Return the (X, Y) coordinate for the center point of the cell that contains the specified text.  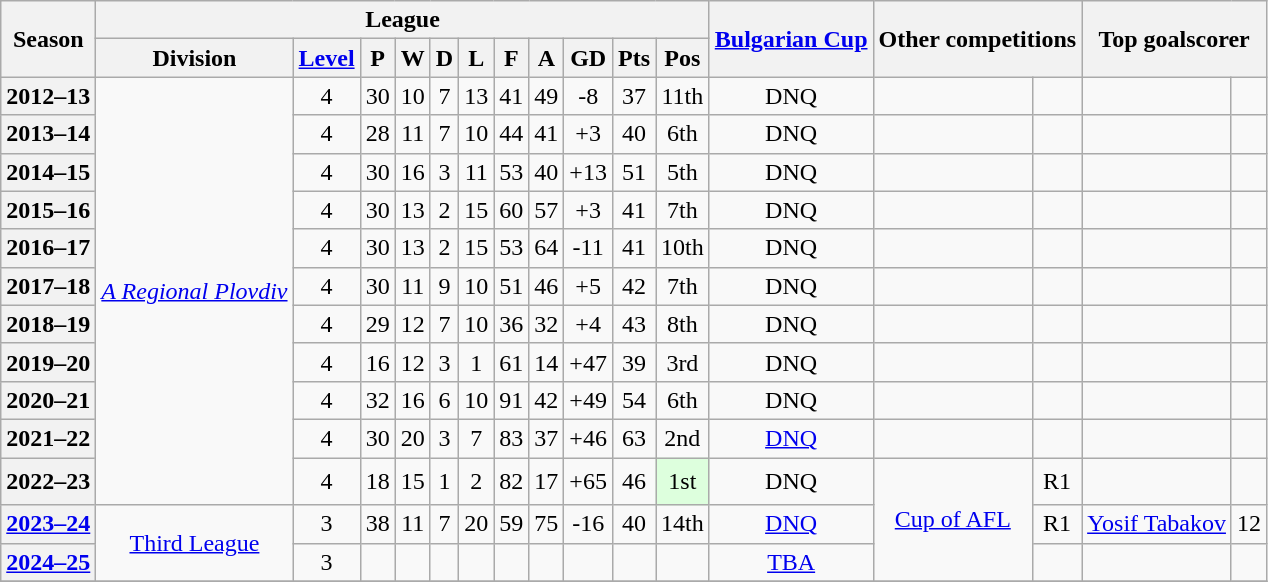
57 (546, 210)
2020–21 (48, 400)
+46 (588, 438)
1st (683, 482)
+4 (588, 324)
29 (378, 324)
TBA (791, 562)
L (476, 58)
GD (588, 58)
61 (512, 362)
A (546, 58)
54 (634, 400)
D (444, 58)
43 (634, 324)
Top goalscorer (1174, 39)
+65 (588, 482)
2021–22 (48, 438)
2014–15 (48, 172)
-16 (588, 524)
82 (512, 482)
+49 (588, 400)
64 (546, 248)
17 (546, 482)
Level (326, 58)
36 (512, 324)
2023–24 (48, 524)
8th (683, 324)
2019–20 (48, 362)
39 (634, 362)
10th (683, 248)
3rd (683, 362)
28 (378, 134)
2018–19 (48, 324)
60 (512, 210)
Cup of AFL (953, 520)
Season (48, 39)
Pts (634, 58)
59 (512, 524)
Yosif Tabakov (1157, 524)
F (512, 58)
2nd (683, 438)
2024–25 (48, 562)
Pos (683, 58)
38 (378, 524)
Division (194, 58)
+5 (588, 286)
75 (546, 524)
2015–16 (48, 210)
P (378, 58)
63 (634, 438)
2013–14 (48, 134)
9 (444, 286)
11th (683, 96)
-8 (588, 96)
49 (546, 96)
Other competitions (978, 39)
2017–18 (48, 286)
83 (512, 438)
Bulgarian Cup (791, 39)
44 (512, 134)
18 (378, 482)
-11 (588, 248)
+47 (588, 362)
14 (546, 362)
2022–23 (48, 482)
A Regional Plovdiv (194, 291)
5th (683, 172)
W (412, 58)
6 (444, 400)
+13 (588, 172)
2012–13 (48, 96)
14th (683, 524)
2016–17 (48, 248)
League (402, 20)
Third League (194, 543)
91 (512, 400)
